Locate the cell with the specified text and output its [X, Y] center coordinate. 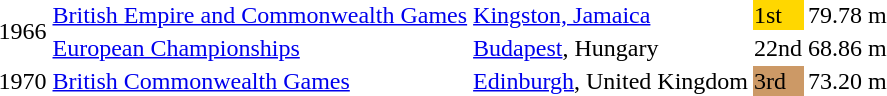
Edinburgh, United Kingdom [611, 81]
Budapest, Hungary [611, 48]
British Commonwealth Games [260, 81]
22nd [778, 48]
3rd [778, 81]
British Empire and Commonwealth Games [260, 15]
European Championships [260, 48]
1st [778, 15]
Kingston, Jamaica [611, 15]
